Find where the given text appears and provide that cell's center as [X, Y] coordinate. 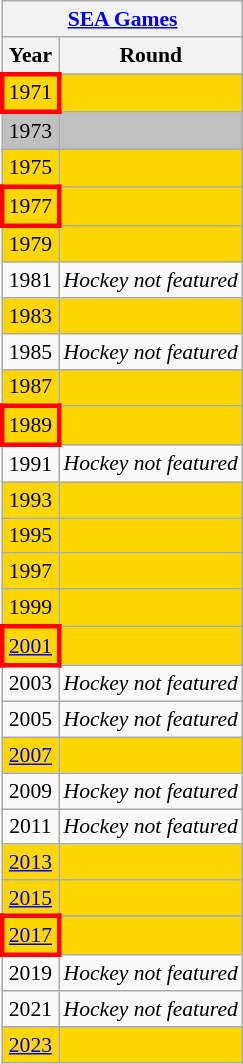
SEA Games [122, 19]
1993 [30, 500]
2019 [30, 972]
2017 [30, 936]
1977 [30, 206]
1983 [30, 316]
1979 [30, 244]
1975 [30, 168]
2003 [30, 684]
Round [151, 56]
2015 [30, 898]
1995 [30, 536]
2009 [30, 791]
2011 [30, 827]
2023 [30, 1045]
1991 [30, 464]
2021 [30, 1010]
1985 [30, 352]
1981 [30, 281]
2005 [30, 720]
1971 [30, 94]
1999 [30, 608]
1987 [30, 388]
2007 [30, 756]
Year [30, 56]
2013 [30, 863]
1973 [30, 132]
1989 [30, 426]
1997 [30, 572]
2001 [30, 646]
